Pinpoint the cell where the given text exists, returning its [X, Y] midpoint coordinate. 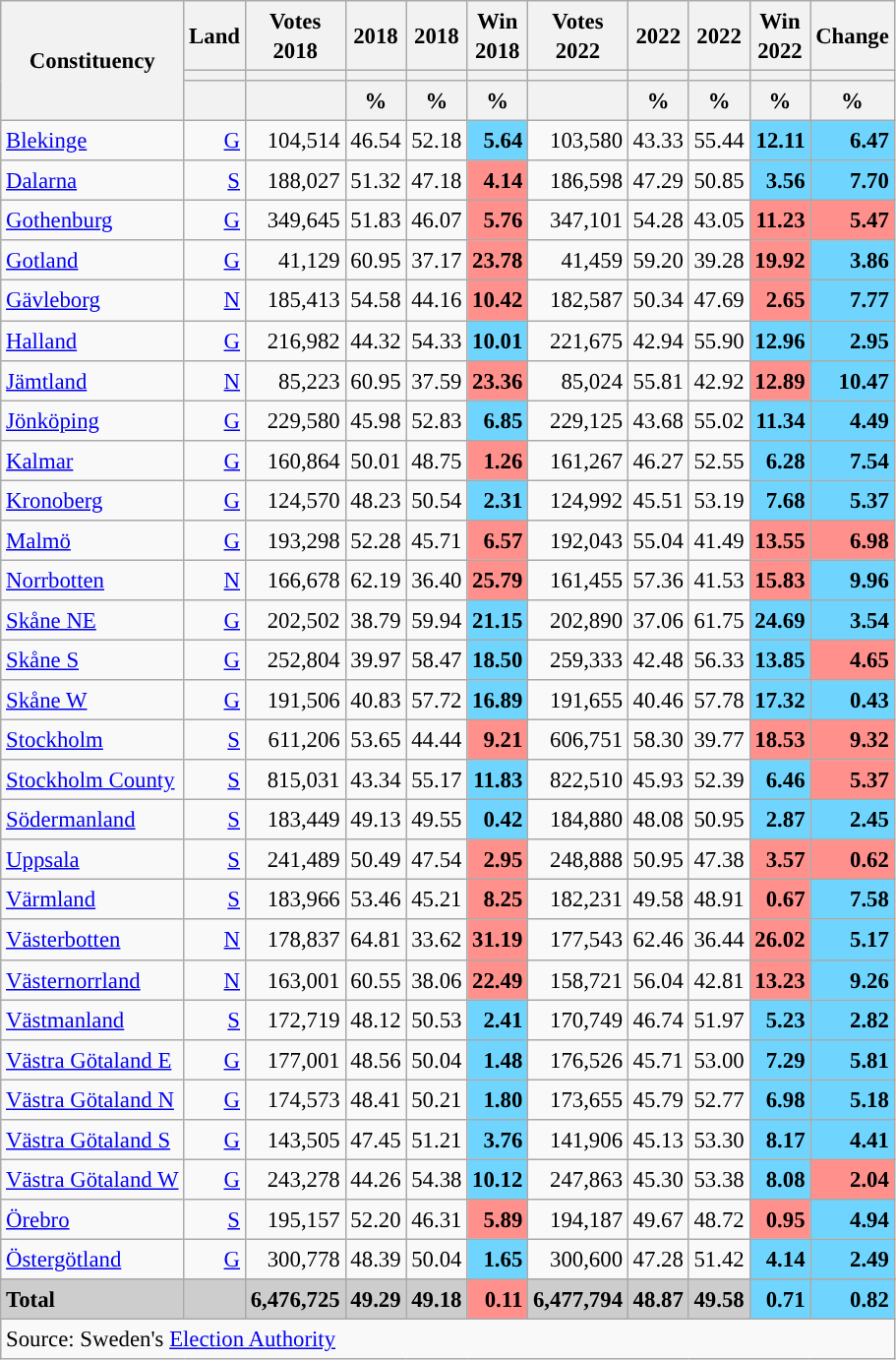
Skåne NE [92, 620]
Kalmar [92, 461]
60.55 [376, 980]
33.62 [437, 941]
172,719 [295, 1020]
Votes 2018 [295, 35]
Östergötland [92, 1260]
9.26 [852, 980]
55.04 [658, 541]
41,459 [578, 260]
6.46 [780, 779]
47.45 [376, 1140]
47.18 [437, 181]
191,506 [295, 701]
43.33 [658, 142]
176,526 [578, 1059]
17.32 [780, 701]
37.06 [658, 620]
5.64 [498, 142]
38.79 [376, 620]
51.97 [719, 1020]
202,890 [578, 620]
55.02 [719, 421]
25.79 [498, 581]
13.85 [780, 659]
194,187 [578, 1220]
45.51 [658, 500]
Land [214, 35]
1.26 [498, 461]
13.55 [780, 541]
12.11 [780, 142]
52.20 [376, 1220]
103,580 [578, 142]
57.78 [719, 701]
43.05 [719, 220]
12.96 [780, 340]
44.16 [437, 301]
50.53 [437, 1020]
Västra Götaland W [92, 1179]
2.41 [498, 1020]
8.17 [780, 1140]
178,837 [295, 941]
11.23 [780, 220]
104,514 [295, 142]
Stockholm County [92, 779]
44.26 [376, 1179]
Västmanland [92, 1020]
54.38 [437, 1179]
Blekinge [92, 142]
611,206 [295, 740]
259,333 [578, 659]
58.47 [437, 659]
Win 2022 [780, 35]
3.57 [780, 860]
47.54 [437, 860]
56.04 [658, 980]
52.39 [719, 779]
37.17 [437, 260]
Uppsala [92, 860]
42.92 [719, 380]
58.30 [658, 740]
50.54 [437, 500]
193,298 [295, 541]
52.28 [376, 541]
2.04 [852, 1179]
19.92 [780, 260]
45.30 [658, 1179]
53.30 [719, 1140]
Jämtland [92, 380]
Södermanland [92, 821]
7.77 [852, 301]
Malmö [92, 541]
5.23 [780, 1020]
161,267 [578, 461]
23.78 [498, 260]
229,580 [295, 421]
8.25 [498, 899]
3.76 [498, 1140]
Skåne S [92, 659]
48.87 [658, 1299]
18.50 [498, 659]
54.28 [658, 220]
6,477,794 [578, 1299]
39.97 [376, 659]
50.34 [658, 301]
192,043 [578, 541]
10.12 [498, 1179]
177,543 [578, 941]
0.42 [498, 821]
229,125 [578, 421]
49.13 [376, 821]
186,598 [578, 181]
43.68 [658, 421]
47.38 [719, 860]
252,804 [295, 659]
49.18 [437, 1299]
48.41 [376, 1100]
52.83 [437, 421]
Västernorrland [92, 980]
4.94 [852, 1220]
300,778 [295, 1260]
62.46 [658, 941]
7.29 [780, 1059]
2.87 [780, 821]
5.47 [852, 220]
124,992 [578, 500]
61.75 [719, 620]
3.86 [852, 260]
51.83 [376, 220]
188,027 [295, 181]
26.02 [780, 941]
48.08 [658, 821]
40.83 [376, 701]
44.44 [437, 740]
300,600 [578, 1260]
46.74 [658, 1020]
46.07 [437, 220]
47.29 [658, 181]
50.21 [437, 1100]
248,888 [578, 860]
40.46 [658, 701]
49.67 [658, 1220]
18.53 [780, 740]
46.54 [376, 142]
Dalarna [92, 181]
166,678 [295, 581]
53.00 [719, 1059]
47.28 [658, 1260]
47.69 [719, 301]
241,489 [295, 860]
45.79 [658, 1100]
Win 2018 [498, 35]
Norrbotten [92, 581]
161,455 [578, 581]
177,001 [295, 1059]
191,655 [578, 701]
13.23 [780, 980]
163,001 [295, 980]
3.56 [780, 181]
48.56 [376, 1059]
43.34 [376, 779]
183,966 [295, 899]
173,655 [578, 1100]
48.75 [437, 461]
59.94 [437, 620]
Västra Götaland E [92, 1059]
5.76 [498, 220]
606,751 [578, 740]
0.43 [852, 701]
64.81 [376, 941]
9.96 [852, 581]
143,505 [295, 1140]
85,223 [295, 380]
6.28 [780, 461]
56.33 [719, 659]
6.57 [498, 541]
10.47 [852, 380]
23.36 [498, 380]
46.31 [437, 1220]
Skåne W [92, 701]
4.65 [852, 659]
50.01 [376, 461]
170,749 [578, 1020]
182,231 [578, 899]
48.91 [719, 899]
45.93 [658, 779]
2.82 [852, 1020]
0.95 [780, 1220]
55.44 [719, 142]
62.19 [376, 581]
247,863 [578, 1179]
195,157 [295, 1220]
2.31 [498, 500]
1.48 [498, 1059]
Change [852, 35]
48.12 [376, 1020]
2.45 [852, 821]
822,510 [578, 779]
185,413 [295, 301]
44.32 [376, 340]
45.21 [437, 899]
Stockholm [92, 740]
55.90 [719, 340]
53.65 [376, 740]
1.65 [498, 1260]
184,880 [578, 821]
36.44 [719, 941]
38.06 [437, 980]
6.85 [498, 421]
55.81 [658, 380]
0.62 [852, 860]
Constituency [92, 61]
2.65 [780, 301]
349,645 [295, 220]
216,982 [295, 340]
8.08 [780, 1179]
39.77 [719, 740]
45.98 [376, 421]
41.53 [719, 581]
7.70 [852, 181]
Gotland [92, 260]
Örebro [92, 1220]
52.77 [719, 1100]
815,031 [295, 779]
3.54 [852, 620]
7.58 [852, 899]
202,502 [295, 620]
0.71 [780, 1299]
Jönköping [92, 421]
53.19 [719, 500]
158,721 [578, 980]
347,101 [578, 220]
Västra Götaland N [92, 1100]
51.32 [376, 181]
243,278 [295, 1179]
4.41 [852, 1140]
37.59 [437, 380]
5.17 [852, 941]
42.48 [658, 659]
41,129 [295, 260]
Kronoberg [92, 500]
5.81 [852, 1059]
9.21 [498, 740]
1.80 [498, 1100]
48.23 [376, 500]
48.39 [376, 1260]
0.11 [498, 1299]
57.72 [437, 701]
42.81 [719, 980]
11.34 [780, 421]
51.42 [719, 1260]
39.28 [719, 260]
Source: Sweden's Election Authority [448, 1340]
50.85 [719, 181]
53.38 [719, 1179]
7.68 [780, 500]
10.01 [498, 340]
54.33 [437, 340]
9.32 [852, 740]
182,587 [578, 301]
Halland [92, 340]
Gävleborg [92, 301]
Västra Götaland S [92, 1140]
50.49 [376, 860]
16.89 [498, 701]
183,449 [295, 821]
11.83 [498, 779]
48.72 [719, 1220]
49.55 [437, 821]
59.20 [658, 260]
Gothenburg [92, 220]
0.82 [852, 1299]
46.27 [658, 461]
51.21 [437, 1140]
15.83 [780, 581]
41.49 [719, 541]
Värmland [92, 899]
124,570 [295, 500]
6,476,725 [295, 1299]
49.29 [376, 1299]
55.17 [437, 779]
22.49 [498, 980]
5.89 [498, 1220]
52.55 [719, 461]
Västerbotten [92, 941]
45.13 [658, 1140]
160,864 [295, 461]
7.54 [852, 461]
85,024 [578, 380]
2.49 [852, 1260]
Votes 2022 [578, 35]
21.15 [498, 620]
24.69 [780, 620]
Total [92, 1299]
36.40 [437, 581]
221,675 [578, 340]
53.46 [376, 899]
54.58 [376, 301]
57.36 [658, 581]
52.18 [437, 142]
42.94 [658, 340]
10.42 [498, 301]
31.19 [498, 941]
141,906 [578, 1140]
6.47 [852, 142]
5.18 [852, 1100]
0.67 [780, 899]
12.89 [780, 380]
4.49 [852, 421]
174,573 [295, 1100]
